From the cell containing the given text, extract its center point as [x, y] coordinate. 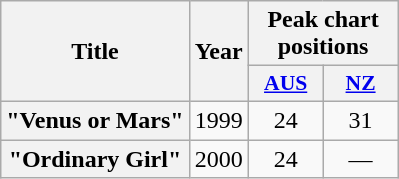
"Ordinary Girl" [95, 159]
NZ [360, 84]
1999 [218, 120]
Peak chart positions [323, 34]
31 [360, 120]
— [360, 159]
AUS [286, 84]
Title [95, 52]
Year [218, 52]
2000 [218, 159]
"Venus or Mars" [95, 120]
